Locate the cell with the specified text and output its (X, Y) center coordinate. 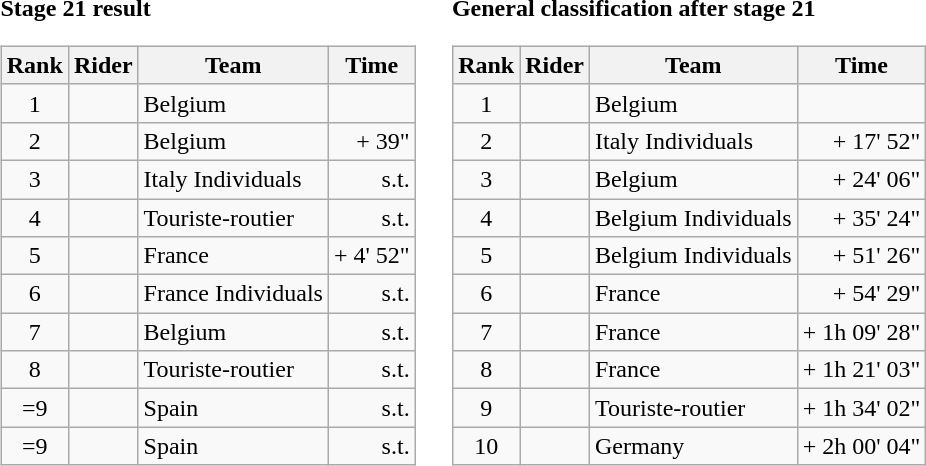
+ 54' 29" (862, 294)
+ 39" (372, 141)
+ 51' 26" (862, 256)
+ 1h 09' 28" (862, 332)
Germany (693, 446)
+ 1h 21' 03" (862, 370)
France Individuals (233, 294)
+ 2h 00' 04" (862, 446)
+ 24' 06" (862, 179)
10 (486, 446)
+ 1h 34' 02" (862, 408)
+ 4' 52" (372, 256)
9 (486, 408)
+ 17' 52" (862, 141)
+ 35' 24" (862, 217)
